Identify which cell holds the provided text, then report its [X, Y] central coordinate. 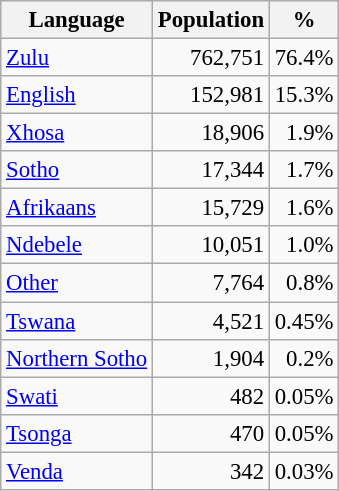
Swati [77, 396]
762,751 [210, 58]
0.45% [304, 321]
Xhosa [77, 133]
15.3% [304, 95]
0.8% [304, 283]
Ndebele [77, 245]
15,729 [210, 208]
Tsonga [77, 433]
0.03% [304, 471]
Venda [77, 471]
Afrikaans [77, 208]
1.0% [304, 245]
Zulu [77, 58]
Other [77, 283]
18,906 [210, 133]
4,521 [210, 321]
1,904 [210, 358]
1.7% [304, 170]
10,051 [210, 245]
76.4% [304, 58]
% [304, 20]
Sotho [77, 170]
470 [210, 433]
0.2% [304, 358]
English [77, 95]
17,344 [210, 170]
Language [77, 20]
342 [210, 471]
Tswana [77, 321]
1.9% [304, 133]
152,981 [210, 95]
Population [210, 20]
1.6% [304, 208]
482 [210, 396]
Northern Sotho [77, 358]
7,764 [210, 283]
